From the cell containing the given text, extract its center point as (x, y) coordinate. 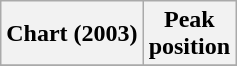
Chart (2003) (72, 34)
Peakposition (189, 34)
